Locate the cell with the specified text and output its (X, Y) center coordinate. 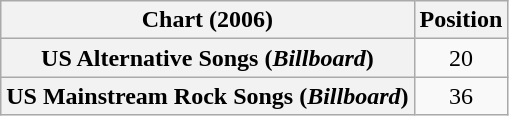
36 (461, 96)
20 (461, 58)
Chart (2006) (208, 20)
US Alternative Songs (Billboard) (208, 58)
Position (461, 20)
US Mainstream Rock Songs (Billboard) (208, 96)
